Output the (x, y) coordinate of the center of the cell containing the given text.  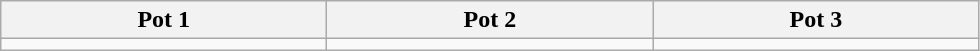
Pot 3 (816, 20)
Pot 2 (490, 20)
Pot 1 (164, 20)
